Return the [x, y] coordinate for the center point of the cell that contains the specified text.  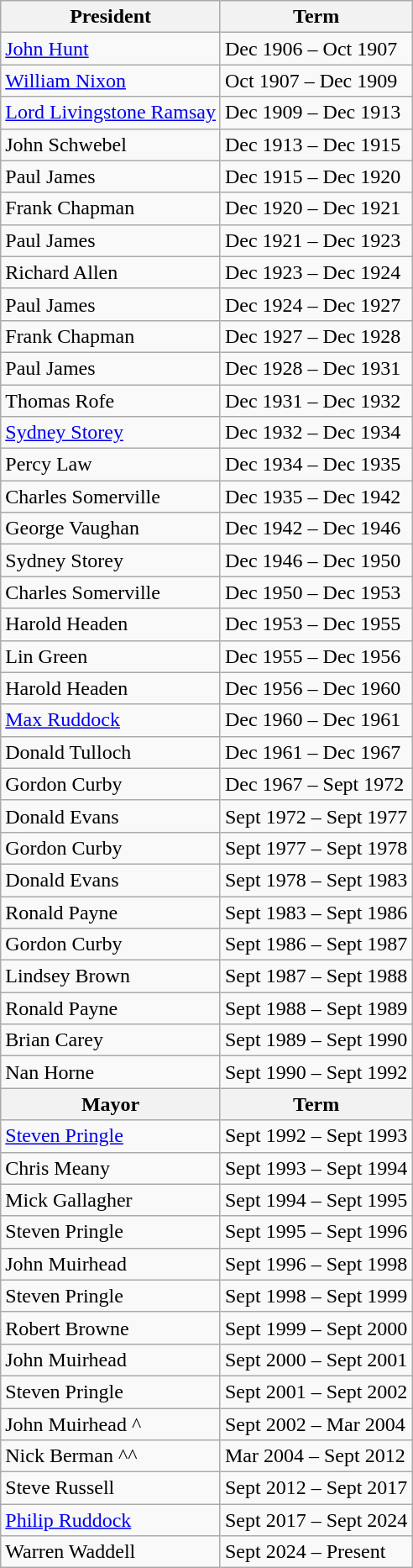
Philip Ruddock [111, 1520]
Sept 1990 – Sept 1992 [316, 1072]
Sept 1983 – Sept 1986 [316, 912]
Dec 1960 – Dec 1961 [316, 720]
Brian Carey [111, 1040]
Sept 2017 – Sept 2024 [316, 1520]
Mar 2004 – Sept 2012 [316, 1456]
Dec 1924 – Dec 1927 [316, 304]
Dec 1931 – Dec 1932 [316, 401]
Dec 1920 – Dec 1921 [316, 208]
Thomas Rofe [111, 401]
William Nixon [111, 81]
Sept 1993 – Sept 1994 [316, 1168]
Sept 2002 – Mar 2004 [316, 1424]
Dec 1906 – Oct 1907 [316, 49]
Sept 1992 – Sept 1993 [316, 1136]
Sept 1996 – Sept 1998 [316, 1264]
Dec 1932 – Dec 1934 [316, 433]
Sept 2012 – Sept 2017 [316, 1488]
Oct 1907 – Dec 1909 [316, 81]
John Muirhead ^ [111, 1424]
Sept 1989 – Sept 1990 [316, 1040]
Lin Green [111, 656]
Dec 1950 – Dec 1953 [316, 592]
Dec 1927 – Dec 1928 [316, 336]
Mayor [111, 1104]
Dec 1961 – Dec 1967 [316, 752]
Chris Meany [111, 1168]
Sept 1987 – Sept 1988 [316, 976]
Sept 1994 – Sept 1995 [316, 1200]
Steve Russell [111, 1488]
George Vaughan [111, 529]
Dec 1909 – Dec 1913 [316, 113]
Dec 1923 – Dec 1924 [316, 272]
Dec 1942 – Dec 1946 [316, 529]
Lord Livingstone Ramsay [111, 113]
Sept 1986 – Sept 1987 [316, 944]
Dec 1946 – Dec 1950 [316, 560]
Warren Waddell [111, 1552]
Dec 1928 – Dec 1931 [316, 368]
Dec 1921 – Dec 1923 [316, 240]
Lindsey Brown [111, 976]
Sept 1977 – Sept 1978 [316, 848]
Max Ruddock [111, 720]
Dec 1935 – Dec 1942 [316, 497]
Sept 1999 – Sept 2000 [316, 1328]
Robert Browne [111, 1328]
Richard Allen [111, 272]
Sept 2000 – Sept 2001 [316, 1360]
Donald Tulloch [111, 752]
Dec 1913 – Dec 1915 [316, 145]
Sept 1998 – Sept 1999 [316, 1296]
Dec 1956 – Dec 1960 [316, 688]
Mick Gallagher [111, 1200]
Sept 2024 – Present [316, 1552]
Dec 1967 – Sept 1972 [316, 784]
Dec 1915 – Dec 1920 [316, 176]
Sept 1978 – Sept 1983 [316, 880]
Dec 1953 – Dec 1955 [316, 624]
Nan Horne [111, 1072]
President [111, 17]
Sept 1972 – Sept 1977 [316, 816]
Dec 1955 – Dec 1956 [316, 656]
Sept 1988 – Sept 1989 [316, 1008]
John Schwebel [111, 145]
Dec 1934 – Dec 1935 [316, 465]
Percy Law [111, 465]
John Hunt [111, 49]
Nick Berman ^^ [111, 1456]
Sept 2001 – Sept 2002 [316, 1392]
Sept 1995 – Sept 1996 [316, 1232]
